Locate the cell with the specified text and output its [X, Y] center coordinate. 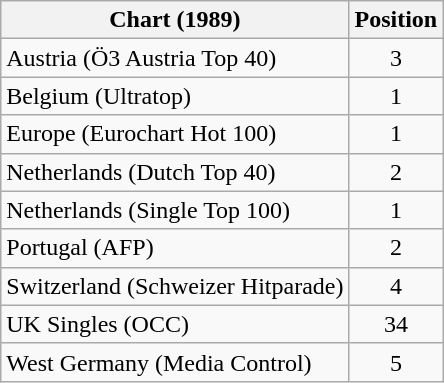
Europe (Eurochart Hot 100) [175, 134]
Belgium (Ultratop) [175, 96]
4 [396, 286]
Austria (Ö3 Austria Top 40) [175, 58]
UK Singles (OCC) [175, 324]
Netherlands (Dutch Top 40) [175, 172]
Netherlands (Single Top 100) [175, 210]
Switzerland (Schweizer Hitparade) [175, 286]
Chart (1989) [175, 20]
Portugal (AFP) [175, 248]
Position [396, 20]
34 [396, 324]
West Germany (Media Control) [175, 362]
5 [396, 362]
3 [396, 58]
